For the text-containing cell, return its midpoint in (x, y) coordinate format. 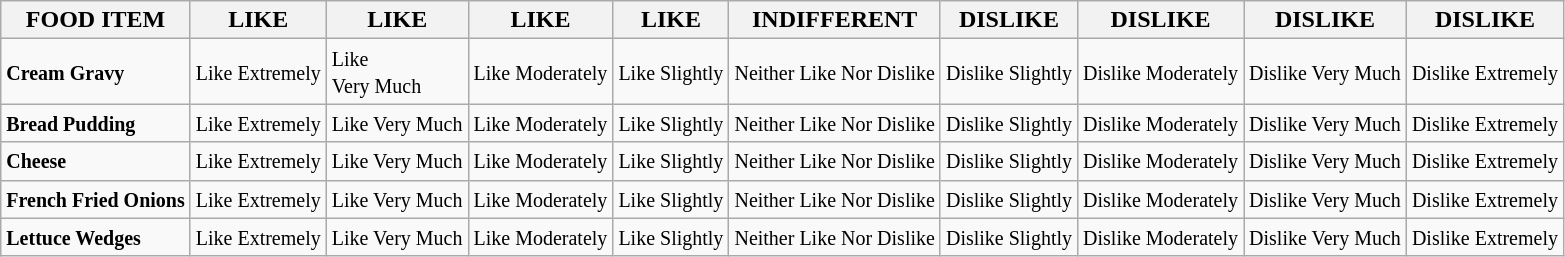
Lettuce Wedges (96, 237)
Bread Pudding (96, 123)
INDIFFERENT (835, 20)
LikeVery Much (397, 72)
French Fried Onions (96, 199)
Cream Gravy (96, 72)
Cheese (96, 161)
FOOD ITEM (96, 20)
